Return (x, y) of the center of cell containing provided text 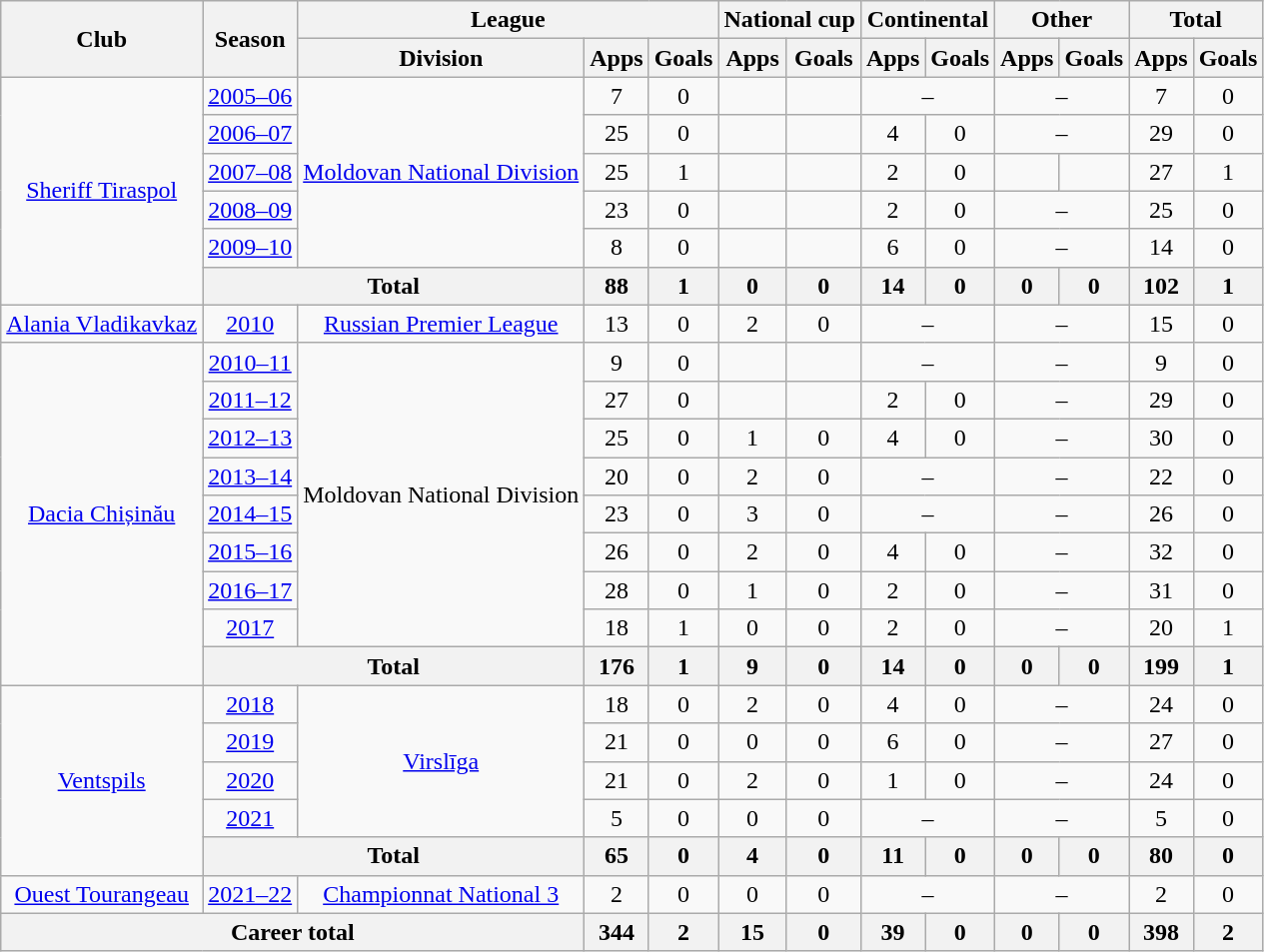
199 (1161, 666)
30 (1161, 438)
2014–15 (250, 514)
2015–16 (250, 552)
102 (1161, 286)
Club (102, 39)
Virslīga (442, 761)
2012–13 (250, 438)
2011–12 (250, 400)
Season (250, 39)
2019 (250, 742)
Other (1062, 20)
League (508, 20)
8 (617, 248)
176 (617, 666)
65 (617, 856)
Ouest Tourangeau (102, 894)
39 (892, 932)
2013–14 (250, 476)
2006–07 (250, 134)
398 (1161, 932)
National cup (789, 20)
Ventspils (102, 780)
2010–11 (250, 362)
2005–06 (250, 96)
2020 (250, 780)
2021–22 (250, 894)
28 (617, 590)
Continental (927, 20)
31 (1161, 590)
Championnat National 3 (442, 894)
32 (1161, 552)
3 (752, 514)
2017 (250, 628)
Division (442, 58)
Dacia Chișinău (102, 513)
80 (1161, 856)
13 (617, 324)
2021 (250, 818)
88 (617, 286)
Russian Premier League (442, 324)
2010 (250, 324)
Alania Vladikavkaz (102, 324)
11 (892, 856)
Career total (293, 932)
2007–08 (250, 172)
2018 (250, 704)
22 (1161, 476)
2016–17 (250, 590)
344 (617, 932)
Sheriff Tiraspol (102, 191)
2008–09 (250, 210)
2009–10 (250, 248)
